Pinpoint the cell where the given text exists, returning its [X, Y] midpoint coordinate. 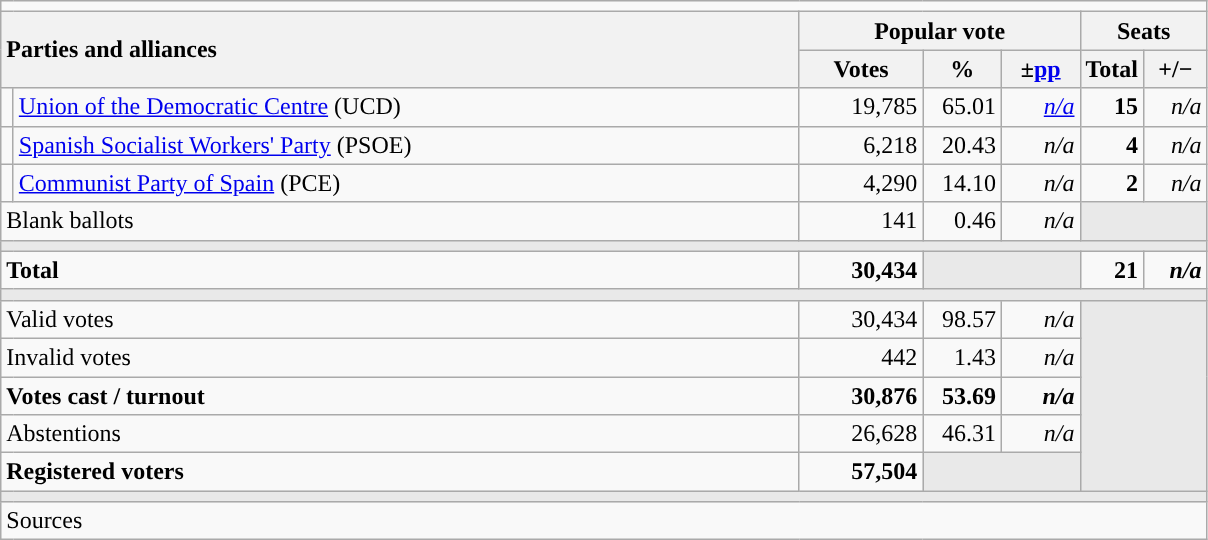
65.01 [962, 107]
Parties and alliances [400, 50]
Communist Party of Spain (PCE) [406, 183]
4 [1112, 145]
19,785 [861, 107]
141 [861, 221]
Blank ballots [400, 221]
Valid votes [400, 319]
6,218 [861, 145]
4,290 [861, 183]
1.43 [962, 357]
Spanish Socialist Workers' Party (PSOE) [406, 145]
26,628 [861, 434]
53.69 [962, 395]
Votes [861, 69]
15 [1112, 107]
% [962, 69]
Votes cast / turnout [400, 395]
Registered voters [400, 472]
Popular vote [940, 31]
Abstentions [400, 434]
Seats [1144, 31]
21 [1112, 270]
20.43 [962, 145]
30,876 [861, 395]
+/− [1176, 69]
Union of the Democratic Centre (UCD) [406, 107]
98.57 [962, 319]
14.10 [962, 183]
0.46 [962, 221]
Invalid votes [400, 357]
442 [861, 357]
±pp [1040, 69]
2 [1112, 183]
Sources [604, 521]
46.31 [962, 434]
57,504 [861, 472]
